Return the (x, y) coordinate for the center point of the cell that contains the specified text.  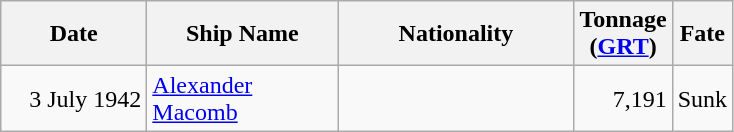
Nationality (456, 34)
Alexander Macomb (242, 98)
3 July 1942 (74, 98)
Fate (702, 34)
Ship Name (242, 34)
Sunk (702, 98)
Date (74, 34)
Tonnage (GRT) (623, 34)
7,191 (623, 98)
